Extract the [X, Y] coordinate from the center of the cell holding the provided text.  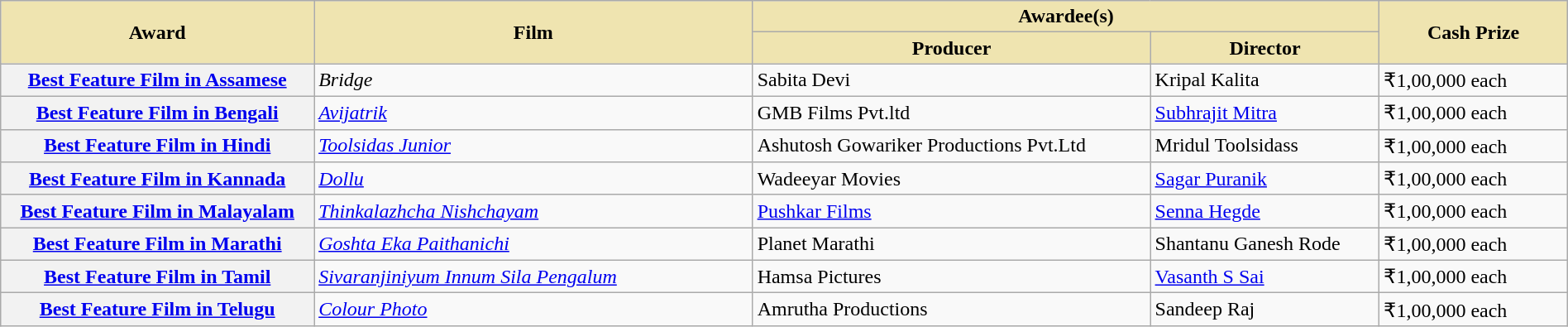
Planet Marathi [951, 244]
Best Feature Film in Malayalam [157, 211]
Wadeeyar Movies [951, 179]
Sandeep Raj [1265, 310]
Kripal Kalita [1265, 80]
Amrutha Productions [951, 310]
Best Feature Film in Kannada [157, 179]
Best Feature Film in Telugu [157, 310]
Best Feature Film in Bengali [157, 113]
Cash Prize [1474, 32]
Director [1265, 48]
Sabita Devi [951, 80]
GMB Films Pvt.ltd [951, 113]
Best Feature Film in Tamil [157, 277]
Best Feature Film in Marathi [157, 244]
Best Feature Film in Assamese [157, 80]
Sagar Puranik [1265, 179]
Ashutosh Gowariker Productions Pvt.Ltd [951, 146]
Film [533, 32]
Avijatrik [533, 113]
Bridge [533, 80]
Mridul Toolsidass [1265, 146]
Shantanu Ganesh Rode [1265, 244]
Best Feature Film in Hindi [157, 146]
Toolsidas Junior [533, 146]
Sivaranjiniyum Innum Sila Pengalum [533, 277]
Goshta Eka Paithanichi [533, 244]
Vasanth S Sai [1265, 277]
Award [157, 32]
Producer [951, 48]
Pushkar Films [951, 211]
Dollu [533, 179]
Thinkalazhcha Nishchayam [533, 211]
Colour Photo [533, 310]
Senna Hegde [1265, 211]
Awardee(s) [1066, 17]
Hamsa Pictures [951, 277]
Subhrajit Mitra [1265, 113]
